For the text-containing cell, return its midpoint in (X, Y) coordinate format. 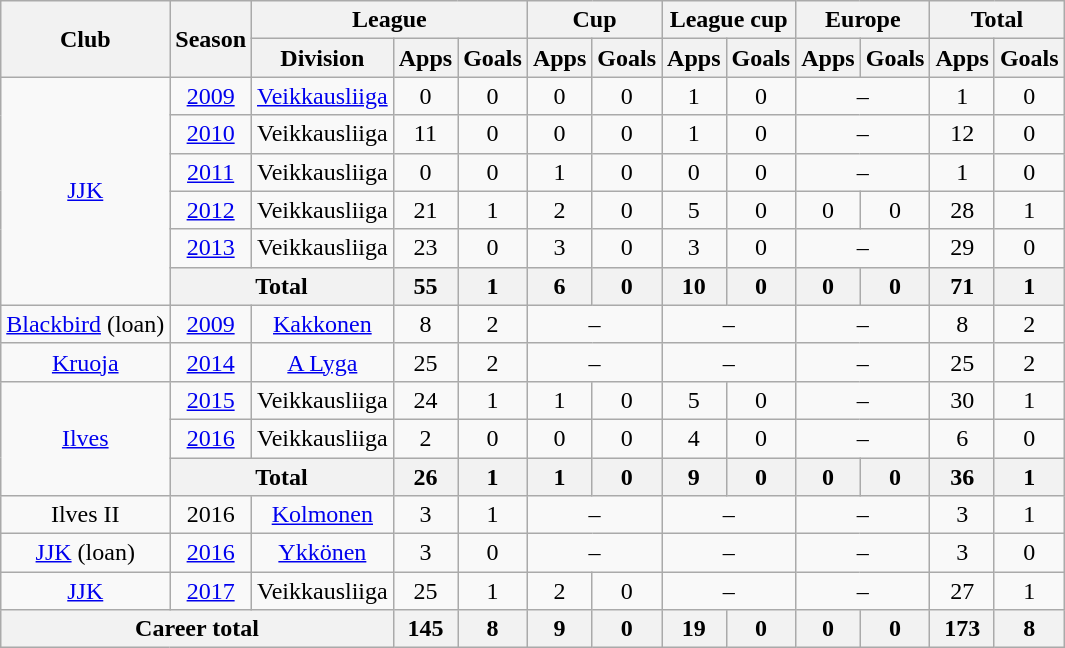
Kakkonen (323, 324)
11 (425, 134)
24 (425, 400)
4 (694, 438)
21 (425, 210)
2011 (211, 172)
71 (962, 286)
27 (962, 591)
JJK (loan) (86, 553)
Ykkönen (323, 553)
League (390, 20)
League cup (729, 20)
Season (211, 39)
26 (425, 477)
2012 (211, 210)
30 (962, 400)
19 (694, 629)
Blackbird (loan) (86, 324)
2017 (211, 591)
28 (962, 210)
Europe (863, 20)
2015 (211, 400)
2014 (211, 362)
Ilves (86, 438)
Kolmonen (323, 515)
12 (962, 134)
36 (962, 477)
23 (425, 248)
2013 (211, 248)
145 (425, 629)
Kruoja (86, 362)
2010 (211, 134)
Club (86, 39)
10 (694, 286)
173 (962, 629)
A Lyga (323, 362)
55 (425, 286)
29 (962, 248)
Career total (197, 629)
Division (323, 58)
Ilves II (86, 515)
Cup (594, 20)
